Find where the given text appears and provide that cell's center as [x, y] coordinate. 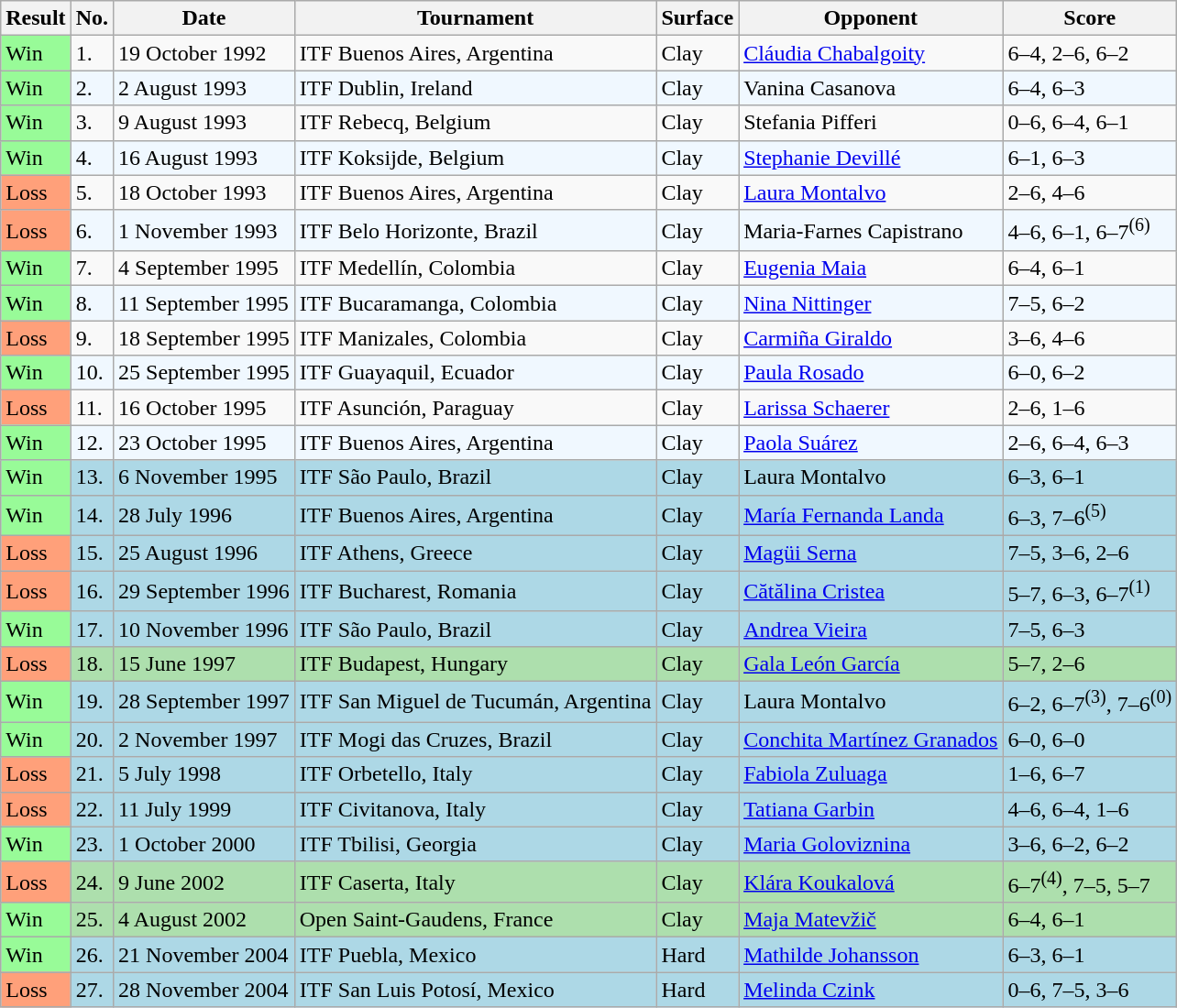
3. [92, 123]
Klára Koukalová [871, 882]
ITF Mogi das Cruzes, Brazil [475, 740]
7–5, 6–3 [1090, 629]
6. [92, 231]
18. [92, 663]
Eugenia Maia [871, 268]
ITF Guayaquil, Ecuador [475, 373]
6 November 1995 [204, 477]
6–4, 2–6, 6–2 [1090, 53]
16. [92, 592]
Mathilde Johansson [871, 955]
0–6, 6–4, 6–1 [1090, 123]
6–0, 6–0 [1090, 740]
Opponent [871, 18]
5 July 1998 [204, 774]
No. [92, 18]
25 September 1995 [204, 373]
8. [92, 303]
Magüi Serna [871, 553]
4 September 1995 [204, 268]
7–5, 6–2 [1090, 303]
Conchita Martínez Granados [871, 740]
2–6, 1–6 [1090, 408]
Carmiña Giraldo [871, 338]
6–1, 6–3 [1090, 158]
ITF Manizales, Colombia [475, 338]
Maria-Farnes Capistrano [871, 231]
ITF San Luis Potosí, Mexico [475, 990]
Cătălina Cristea [871, 592]
19. [92, 702]
15 June 1997 [204, 663]
Maria Goloviznina [871, 844]
10 November 1996 [204, 629]
4. [92, 158]
4–6, 6–4, 1–6 [1090, 809]
25 August 1996 [204, 553]
13. [92, 477]
ITF San Miguel de Tucumán, Argentina [475, 702]
2. [92, 88]
11 July 1999 [204, 809]
Vanina Casanova [871, 88]
Nina Nittinger [871, 303]
27. [92, 990]
24. [92, 882]
Paula Rosado [871, 373]
3–6, 6–2, 6–2 [1090, 844]
16 August 1993 [204, 158]
16 October 1995 [204, 408]
Stefania Pifferi [871, 123]
5–7, 6–3, 6–7(1) [1090, 592]
11. [92, 408]
ITF Koksijde, Belgium [475, 158]
1–6, 6–7 [1090, 774]
12. [92, 443]
Gala León García [871, 663]
ITF Caserta, Italy [475, 882]
20. [92, 740]
ITF Rebecq, Belgium [475, 123]
2 August 1993 [204, 88]
1 November 1993 [204, 231]
2 November 1997 [204, 740]
Cláudia Chabalgoity [871, 53]
Surface [698, 18]
25. [92, 920]
17. [92, 629]
21. [92, 774]
ITF Budapest, Hungary [475, 663]
Score [1090, 18]
15. [92, 553]
29 September 1996 [204, 592]
Tournament [475, 18]
Andrea Vieira [871, 629]
28 September 1997 [204, 702]
Stephanie Devillé [871, 158]
28 July 1996 [204, 515]
1. [92, 53]
23. [92, 844]
28 November 2004 [204, 990]
9 August 1993 [204, 123]
23 October 1995 [204, 443]
Paola Suárez [871, 443]
0–6, 7–5, 3–6 [1090, 990]
ITF Bucharest, Romania [475, 592]
ITF Dublin, Ireland [475, 88]
ITF Belo Horizonte, Brazil [475, 231]
ITF Athens, Greece [475, 553]
18 October 1993 [204, 192]
2–6, 4–6 [1090, 192]
5. [92, 192]
ITF Orbetello, Italy [475, 774]
11 September 1995 [204, 303]
26. [92, 955]
6–0, 6–2 [1090, 373]
4–6, 6–1, 6–7(6) [1090, 231]
1 October 2000 [204, 844]
2–6, 6–4, 6–3 [1090, 443]
Maja Matevžič [871, 920]
ITF Civitanova, Italy [475, 809]
ITF Asunción, Paraguay [475, 408]
5–7, 2–6 [1090, 663]
ITF Medellín, Colombia [475, 268]
7. [92, 268]
ITF Tbilisi, Georgia [475, 844]
4 August 2002 [204, 920]
6–3, 7–6(5) [1090, 515]
Melinda Czink [871, 990]
21 November 2004 [204, 955]
9. [92, 338]
Tatiana Garbin [871, 809]
3–6, 4–6 [1090, 338]
7–5, 3–6, 2–6 [1090, 553]
6–7(4), 7–5, 5–7 [1090, 882]
14. [92, 515]
ITF Bucaramanga, Colombia [475, 303]
22. [92, 809]
19 October 1992 [204, 53]
Larissa Schaerer [871, 408]
9 June 2002 [204, 882]
10. [92, 373]
Open Saint-Gaudens, France [475, 920]
6–4, 6–3 [1090, 88]
Date [204, 18]
Result [36, 18]
María Fernanda Landa [871, 515]
18 September 1995 [204, 338]
6–2, 6–7(3), 7–6(0) [1090, 702]
ITF Puebla, Mexico [475, 955]
Fabiola Zuluaga [871, 774]
